Return the [X, Y] coordinate for the center point of the cell that contains the specified text.  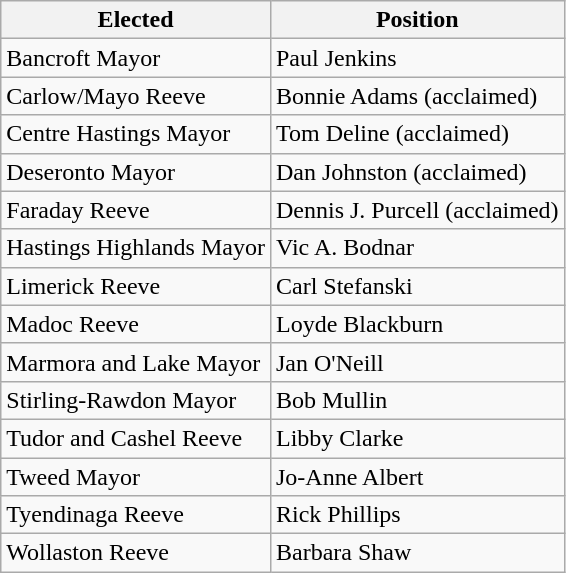
Dan Johnston (acclaimed) [417, 172]
Bonnie Adams (acclaimed) [417, 96]
Limerick Reeve [136, 286]
Bancroft Mayor [136, 58]
Carlow/Mayo Reeve [136, 96]
Deseronto Mayor [136, 172]
Tweed Mayor [136, 477]
Jo-Anne Albert [417, 477]
Vic A. Bodnar [417, 248]
Madoc Reeve [136, 324]
Marmora and Lake Mayor [136, 362]
Elected [136, 20]
Rick Phillips [417, 515]
Wollaston Reeve [136, 553]
Tyendinaga Reeve [136, 515]
Stirling-Rawdon Mayor [136, 400]
Jan O'Neill [417, 362]
Libby Clarke [417, 438]
Carl Stefanski [417, 286]
Loyde Blackburn [417, 324]
Hastings Highlands Mayor [136, 248]
Bob Mullin [417, 400]
Faraday Reeve [136, 210]
Dennis J. Purcell (acclaimed) [417, 210]
Tom Deline (acclaimed) [417, 134]
Tudor and Cashel Reeve [136, 438]
Centre Hastings Mayor [136, 134]
Paul Jenkins [417, 58]
Position [417, 20]
Barbara Shaw [417, 553]
